Extract the (X, Y) coordinate from the center of the cell holding the provided text.  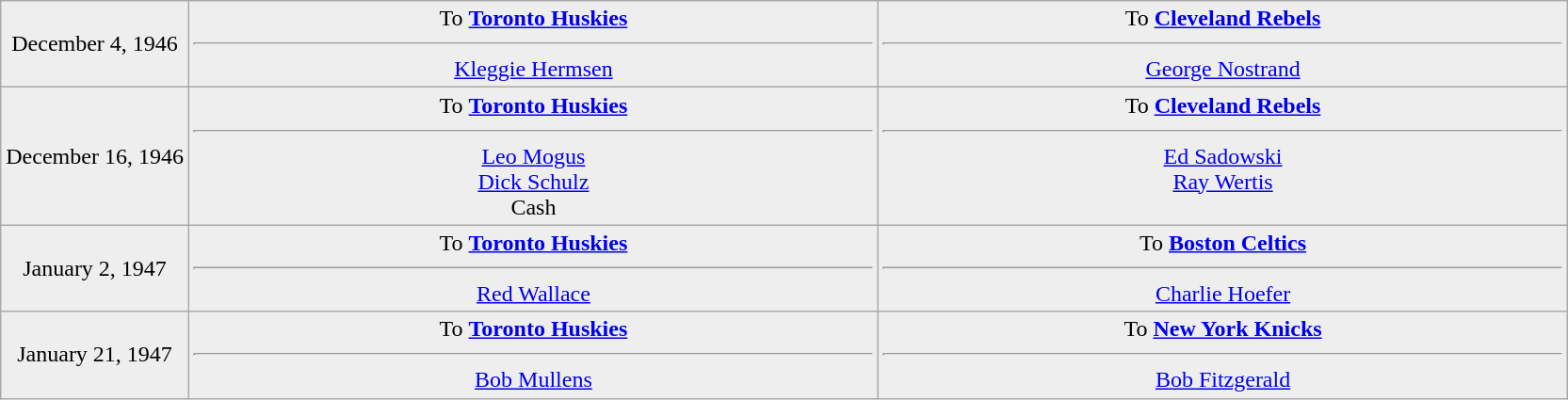
December 4, 1946 (95, 44)
To Cleveland RebelsGeorge Nostrand (1222, 44)
January 21, 1947 (95, 355)
To Boston CelticsCharlie Hoefer (1222, 268)
December 16, 1946 (95, 156)
To Toronto HuskiesRed Wallace (533, 268)
To Cleveland RebelsEd Sadowski Ray Wertis (1222, 156)
To Toronto HuskiesKleggie Hermsen (533, 44)
To Toronto HuskiesLeo Mogus Dick Schulz Cash (533, 156)
To Toronto HuskiesBob Mullens (533, 355)
To New York KnicksBob Fitzgerald (1222, 355)
January 2, 1947 (95, 268)
